Provide the [X, Y] coordinate of the cell's center where the given text is located.  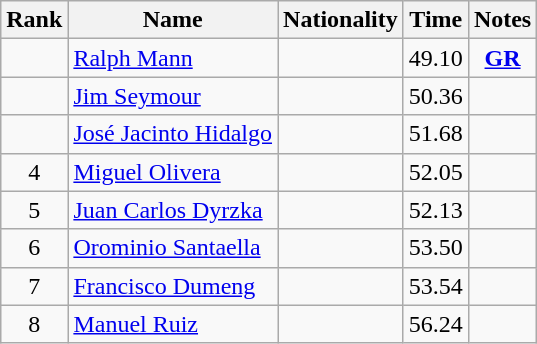
52.13 [436, 210]
Juan Carlos Dyrzka [173, 210]
52.05 [436, 172]
8 [34, 324]
Francisco Dumeng [173, 286]
49.10 [436, 58]
53.50 [436, 248]
Manuel Ruiz [173, 324]
5 [34, 210]
Rank [34, 20]
José Jacinto Hidalgo [173, 134]
GR [502, 58]
Miguel Olivera [173, 172]
51.68 [436, 134]
7 [34, 286]
Ralph Mann [173, 58]
Notes [502, 20]
6 [34, 248]
50.36 [436, 96]
Jim Seymour [173, 96]
Orominio Santaella [173, 248]
Name [173, 20]
Nationality [341, 20]
4 [34, 172]
Time [436, 20]
56.24 [436, 324]
53.54 [436, 286]
